Capture the cell that displays the provided text and extract its (X, Y) central coordinate. 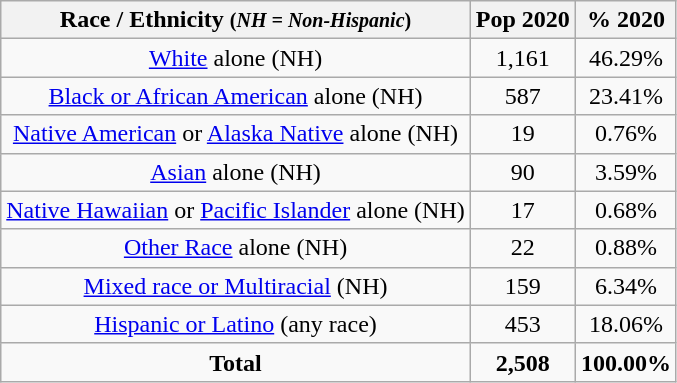
0.88% (626, 248)
22 (522, 248)
23.41% (626, 96)
19 (522, 134)
6.34% (626, 286)
0.76% (626, 134)
Mixed race or Multiracial (NH) (236, 286)
Black or African American alone (NH) (236, 96)
Race / Ethnicity (NH = Non-Hispanic) (236, 20)
587 (522, 96)
46.29% (626, 58)
100.00% (626, 362)
159 (522, 286)
3.59% (626, 172)
0.68% (626, 210)
453 (522, 324)
Asian alone (NH) (236, 172)
% 2020 (626, 20)
Hispanic or Latino (any race) (236, 324)
90 (522, 172)
Native Hawaiian or Pacific Islander alone (NH) (236, 210)
17 (522, 210)
1,161 (522, 58)
18.06% (626, 324)
Total (236, 362)
2,508 (522, 362)
White alone (NH) (236, 58)
Native American or Alaska Native alone (NH) (236, 134)
Other Race alone (NH) (236, 248)
Pop 2020 (522, 20)
